Provide the (x, y) coordinate of the cell's center where the given text is located.  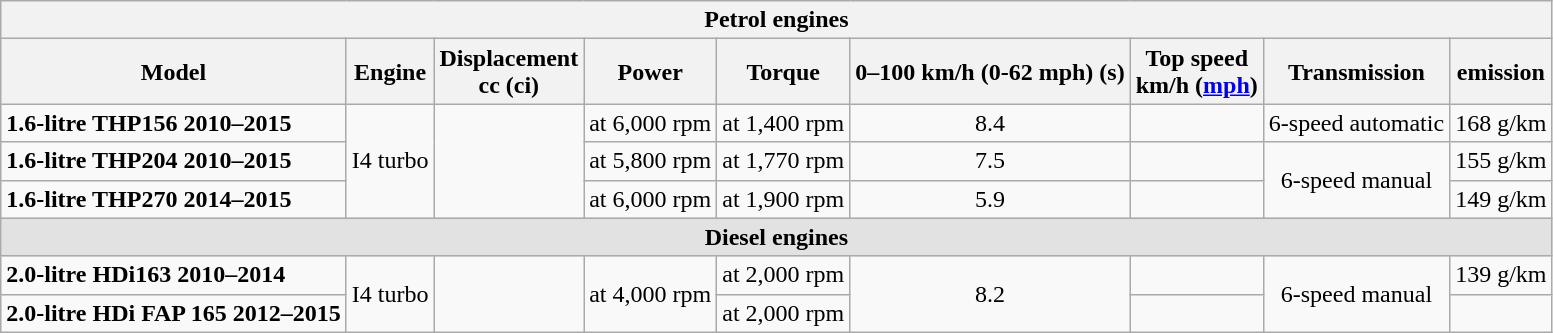
1.6-litre THP156 2010–2015 (174, 123)
emission (1501, 72)
8.2 (990, 294)
Top speedkm/h (mph) (1196, 72)
7.5 (990, 161)
Displacementcc (ci) (509, 72)
1.6-litre THP270 2014–2015 (174, 199)
0–100 km/h (0-62 mph) (s) (990, 72)
Diesel engines (776, 237)
149 g/km (1501, 199)
at 4,000 rpm (650, 294)
Torque (784, 72)
at 1,400 rpm (784, 123)
Petrol engines (776, 20)
at 1,900 rpm (784, 199)
Model (174, 72)
168 g/km (1501, 123)
139 g/km (1501, 275)
at 5,800 rpm (650, 161)
6-speed automatic (1356, 123)
Transmission (1356, 72)
5.9 (990, 199)
2.0-litre HDi FAP 165 2012–2015 (174, 313)
8.4 (990, 123)
155 g/km (1501, 161)
Engine (390, 72)
1.6-litre THP204 2010–2015 (174, 161)
Power (650, 72)
at 1,770 rpm (784, 161)
2.0-litre HDi163 2010–2014 (174, 275)
